Pinpoint the cell where the given text exists, returning its [X, Y] midpoint coordinate. 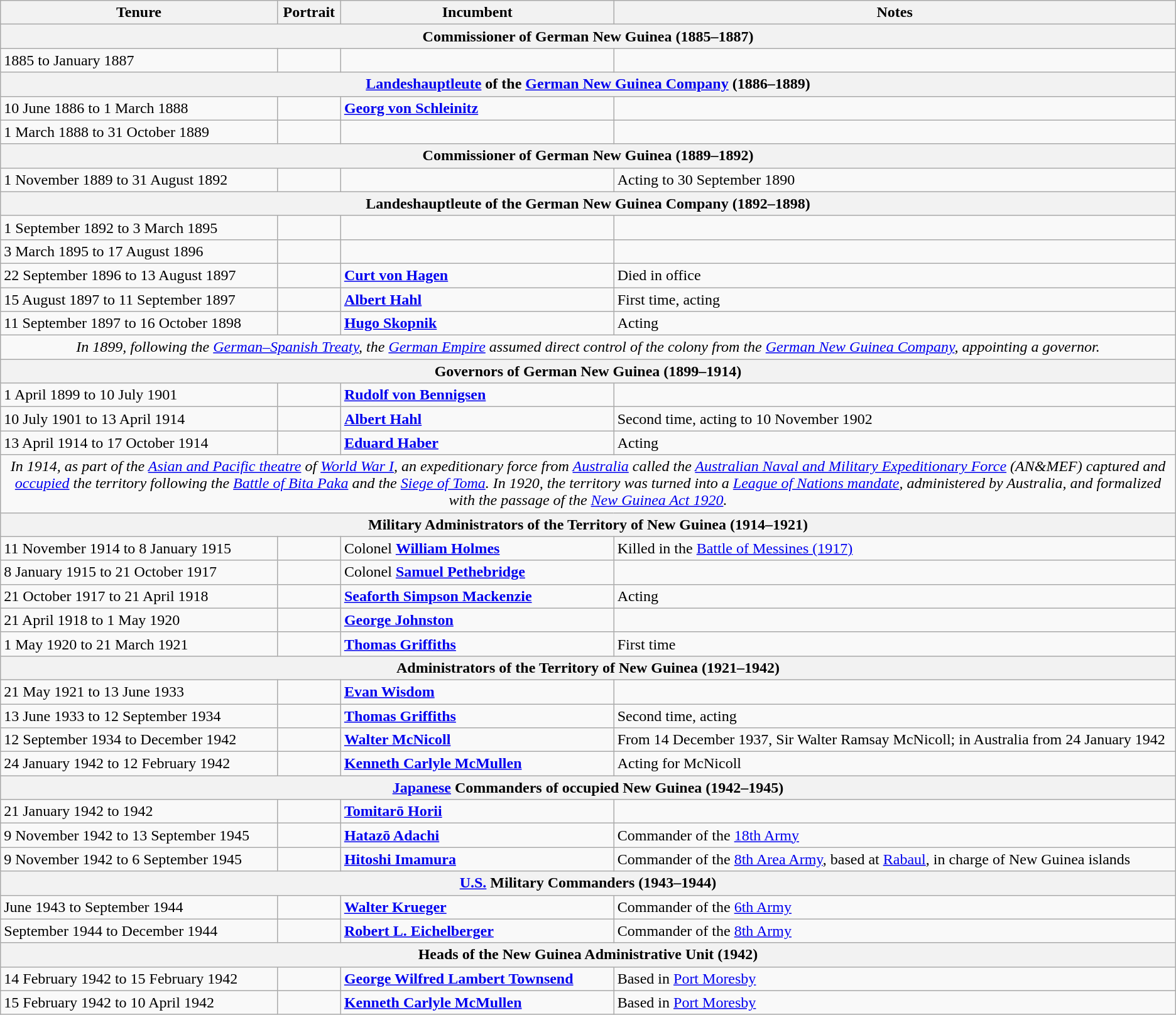
First time [895, 644]
Eduard Haber [477, 443]
Tomitarō Horii [477, 811]
Incumbent [477, 13]
Military Administrators of the Territory of New Guinea (1914–1921) [588, 524]
Heads of the New Guinea Administrative Unit (1942) [588, 955]
11 September 1897 to 16 October 1898 [139, 323]
Rudolf von Bennigsen [477, 395]
10 July 1901 to 13 April 1914 [139, 419]
September 1944 to December 1944 [139, 931]
George Wilfred Lambert Townsend [477, 979]
Commander of the 8th Area Army, based at Rabaul, in charge of New Guinea islands [895, 859]
1 September 1892 to 3 March 1895 [139, 227]
Tenure [139, 13]
Hatazō Adachi [477, 835]
14 February 1942 to 15 February 1942 [139, 979]
1885 to January 1887 [139, 60]
Curt von Hagen [477, 275]
Georg von Schleinitz [477, 108]
Hugo Skopnik [477, 323]
9 November 1942 to 13 September 1945 [139, 835]
1 May 1920 to 21 March 1921 [139, 644]
First time, acting [895, 300]
21 May 1921 to 13 June 1933 [139, 692]
Died in office [895, 275]
Administrators of the Territory of New Guinea (1921–1942) [588, 668]
24 January 1942 to 12 February 1942 [139, 764]
15 August 1897 to 11 September 1897 [139, 300]
21 April 1918 to 1 May 1920 [139, 620]
Commander of the 6th Army [895, 907]
12 September 1934 to December 1942 [139, 740]
3 March 1895 to 17 August 1896 [139, 251]
Portrait [309, 13]
15 February 1942 to 10 April 1942 [139, 1002]
Second time, acting [895, 715]
21 October 1917 to 21 April 1918 [139, 596]
1 November 1889 to 31 August 1892 [139, 180]
Governors of German New Guinea (1899–1914) [588, 371]
10 June 1886 to 1 March 1888 [139, 108]
8 January 1915 to 21 October 1917 [139, 572]
Notes [895, 13]
June 1943 to September 1944 [139, 907]
Evan Wisdom [477, 692]
11 November 1914 to 8 January 1915 [139, 548]
Killed in the Battle of Messines (1917) [895, 548]
Commander of the 18th Army [895, 835]
9 November 1942 to 6 September 1945 [139, 859]
Second time, acting to 10 November 1902 [895, 419]
22 September 1896 to 13 August 1897 [139, 275]
Commissioner of German New Guinea (1885–1887) [588, 36]
Landeshauptleute of the German New Guinea Company (1892–1898) [588, 204]
21 January 1942 to 1942 [139, 811]
13 April 1914 to 17 October 1914 [139, 443]
Commander of the 8th Army [895, 931]
Acting to 30 September 1890 [895, 180]
Walter McNicoll [477, 740]
Hitoshi Imamura [477, 859]
Colonel William Holmes [477, 548]
George Johnston [477, 620]
Robert L. Eichelberger [477, 931]
Japanese Commanders of occupied New Guinea (1942–1945) [588, 788]
Acting for McNicoll [895, 764]
Landeshauptleute of the German New Guinea Company (1886–1889) [588, 84]
13 June 1933 to 12 September 1934 [139, 715]
U.S. Military Commanders (1943–1944) [588, 883]
1 March 1888 to 31 October 1889 [139, 132]
Commissioner of German New Guinea (1889–1892) [588, 156]
Colonel Samuel Pethebridge [477, 572]
Seaforth Simpson Mackenzie [477, 596]
From 14 December 1937, Sir Walter Ramsay McNicoll; in Australia from 24 January 1942 [895, 740]
Walter Krueger [477, 907]
1 April 1899 to 10 July 1901 [139, 395]
